Capture the cell that displays the provided text and extract its (x, y) central coordinate. 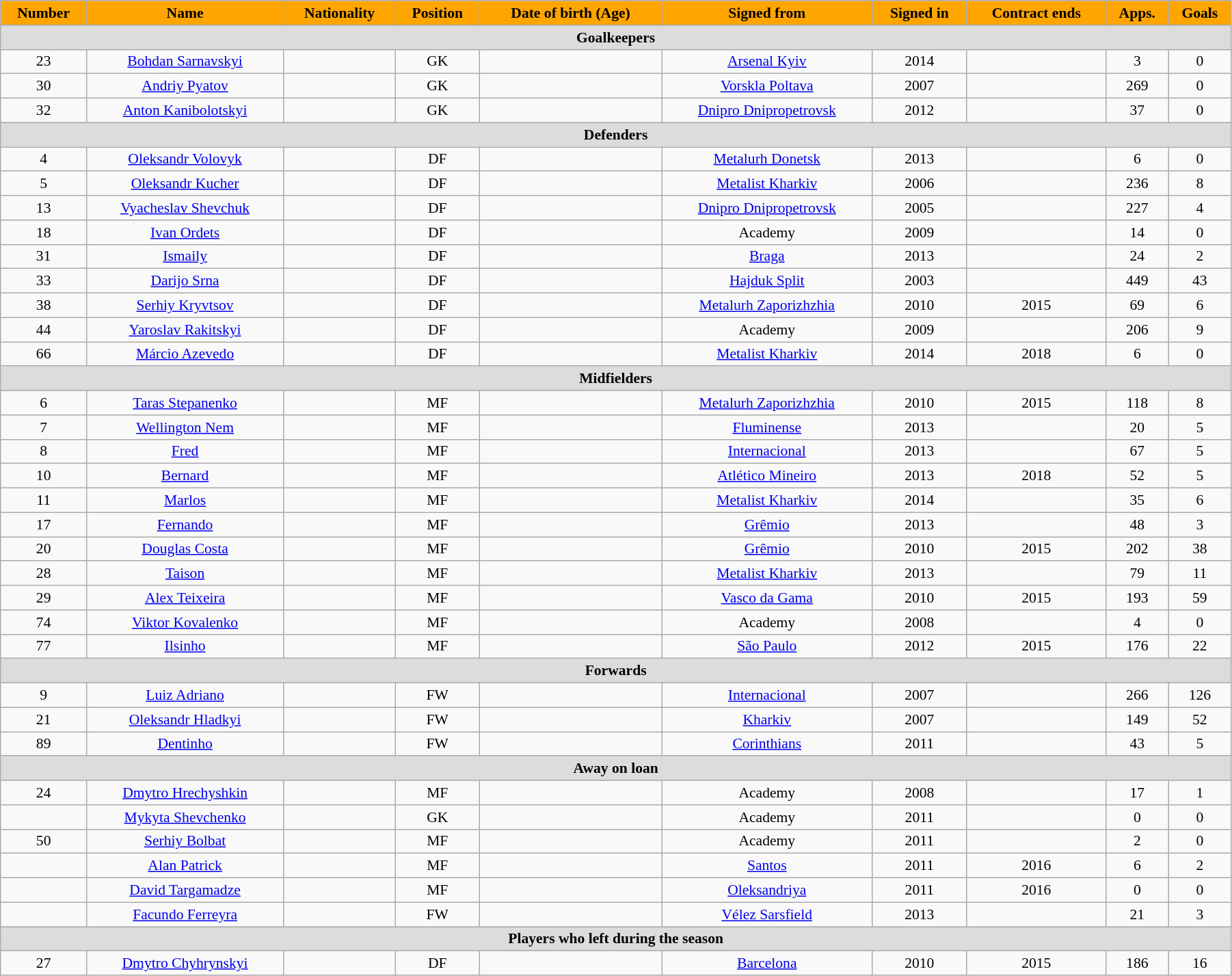
Fluminense (767, 427)
Taison (185, 574)
Vélez Sarsfield (767, 914)
227 (1137, 208)
Dentinho (185, 744)
89 (44, 744)
David Targamadze (185, 891)
Name (185, 13)
Dmytro Chyhrynskyi (185, 964)
13 (44, 208)
28 (44, 574)
Taras Stepanenko (185, 403)
Metalurh Donetsk (767, 159)
77 (44, 646)
Bohdan Sarnavskyi (185, 62)
30 (44, 86)
236 (1137, 184)
Date of birth (Age) (570, 13)
7 (44, 427)
Braga (767, 256)
Facundo Ferreyra (185, 914)
Vyacheslav Shevchuk (185, 208)
Márcio Azevedo (185, 354)
Nationality (340, 13)
Hajduk Split (767, 281)
74 (44, 622)
Bernard (185, 476)
Mykyta Shevchenko (185, 817)
266 (1137, 696)
66 (44, 354)
Forwards (616, 671)
16 (1199, 964)
Vorskla Poltava (767, 86)
Signed from (767, 13)
35 (1137, 501)
Fernando (185, 525)
Fred (185, 451)
Away on loan (616, 769)
Santos (767, 866)
Luiz Adriano (185, 696)
1 (1199, 793)
Anton Kanibolotskyi (185, 111)
2006 (919, 184)
10 (44, 476)
Barcelona (767, 964)
Apps. (1137, 13)
29 (44, 598)
Dmytro Hrechyshkin (185, 793)
Wellington Nem (185, 427)
Players who left during the season (616, 939)
São Paulo (767, 646)
Ilsinho (185, 646)
2005 (919, 208)
Yaroslav Rakitskyi (185, 330)
Oleksandriya (767, 891)
Ismaily (185, 256)
Contract ends (1036, 13)
18 (44, 233)
31 (44, 256)
Atlético Mineiro (767, 476)
Kharkiv (767, 720)
Viktor Kovalenko (185, 622)
50 (44, 841)
Serhiy Kryvtsov (185, 306)
79 (1137, 574)
176 (1137, 646)
14 (1137, 233)
48 (1137, 525)
202 (1137, 549)
37 (1137, 111)
186 (1137, 964)
126 (1199, 696)
149 (1137, 720)
Number (44, 13)
67 (1137, 451)
449 (1137, 281)
2003 (919, 281)
Serhiy Bolbat (185, 841)
Midfielders (616, 379)
Signed in (919, 13)
22 (1199, 646)
23 (44, 62)
Darijo Srna (185, 281)
59 (1199, 598)
44 (44, 330)
Douglas Costa (185, 549)
Alex Teixeira (185, 598)
Goalkeepers (616, 38)
Position (438, 13)
32 (44, 111)
193 (1137, 598)
Vasco da Gama (767, 598)
Defenders (616, 135)
Oleksandr Hladkyi (185, 720)
Corinthians (767, 744)
Marlos (185, 501)
Oleksandr Kucher (185, 184)
Goals (1199, 13)
69 (1137, 306)
Ivan Ordets (185, 233)
Oleksandr Volovyk (185, 159)
Arsenal Kyiv (767, 62)
27 (44, 964)
Alan Patrick (185, 866)
118 (1137, 403)
206 (1137, 330)
Andriy Pyatov (185, 86)
269 (1137, 86)
33 (44, 281)
